Search for the cell housing the specified text and yield its [x, y] center coordinate. 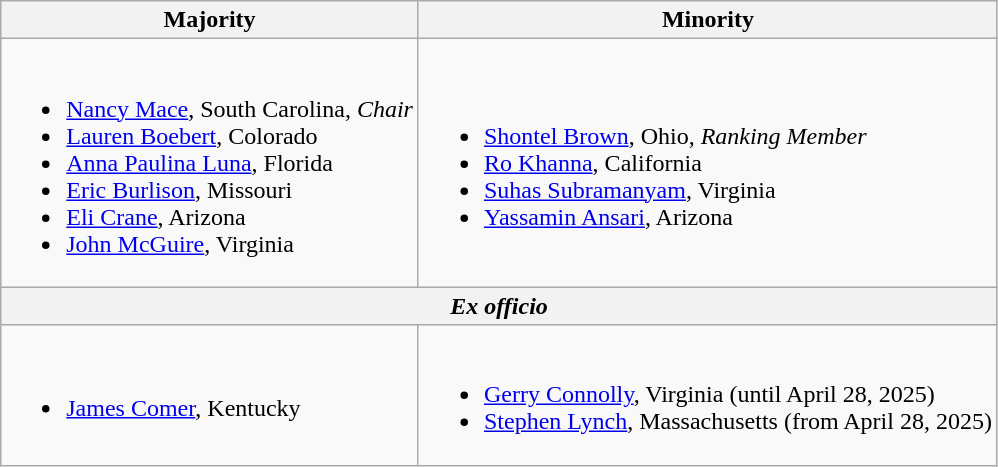
Majority [210, 20]
James Comer, Kentucky [210, 395]
Ex officio [500, 306]
Gerry Connolly, Virginia (until April 28, 2025)Stephen Lynch, Massachusetts (from April 28, 2025) [708, 395]
Nancy Mace, South Carolina, ChairLauren Boebert, ColoradoAnna Paulina Luna, FloridaEric Burlison, MissouriEli Crane, ArizonaJohn McGuire, Virginia [210, 163]
Minority [708, 20]
Shontel Brown, Ohio, Ranking MemberRo Khanna, CaliforniaSuhas Subramanyam, VirginiaYassamin Ansari, Arizona [708, 163]
